Detect which cell encompasses the target text, then output its (X, Y) center coordinate. 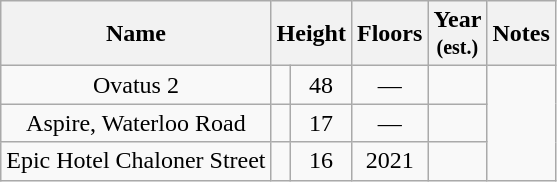
Aspire, Waterloo Road (136, 123)
Height (311, 34)
Name (136, 34)
Epic Hotel Chaloner Street (136, 161)
Floors (389, 34)
17 (320, 123)
2021 (389, 161)
Notes (521, 34)
48 (320, 85)
Year(est.) (458, 34)
Ovatus 2 (136, 85)
16 (320, 161)
